From the cell containing the given text, extract its center point as (X, Y) coordinate. 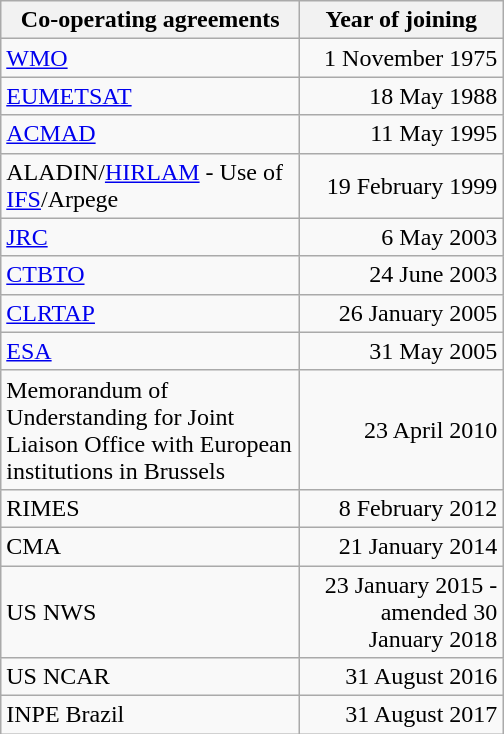
US NWS (150, 612)
Memorandum of Understanding for Joint Liaison Office with European institutions in Brussels (150, 430)
31 August 2017 (402, 715)
23 January 2015 - amended 30 January 2018 (402, 612)
ESA (150, 351)
24 June 2003 (402, 275)
EUMETSAT (150, 96)
19 February 1999 (402, 186)
Year of joining (402, 20)
WMO (150, 58)
6 May 2003 (402, 237)
11 May 1995 (402, 134)
26 January 2005 (402, 313)
Co-operating agreements (150, 20)
ACMAD (150, 134)
31 May 2005 (402, 351)
23 April 2010 (402, 430)
21 January 2014 (402, 546)
CMA (150, 546)
CTBTO (150, 275)
18 May 1988 (402, 96)
31 August 2016 (402, 677)
1 November 1975 (402, 58)
ALADIN/HIRLAM - Use of IFS/Arpege (150, 186)
CLRTAP (150, 313)
INPE Brazil (150, 715)
US NCAR (150, 677)
8 February 2012 (402, 508)
RIMES (150, 508)
JRC (150, 237)
